Locate the cell with the specified text and output its (x, y) center coordinate. 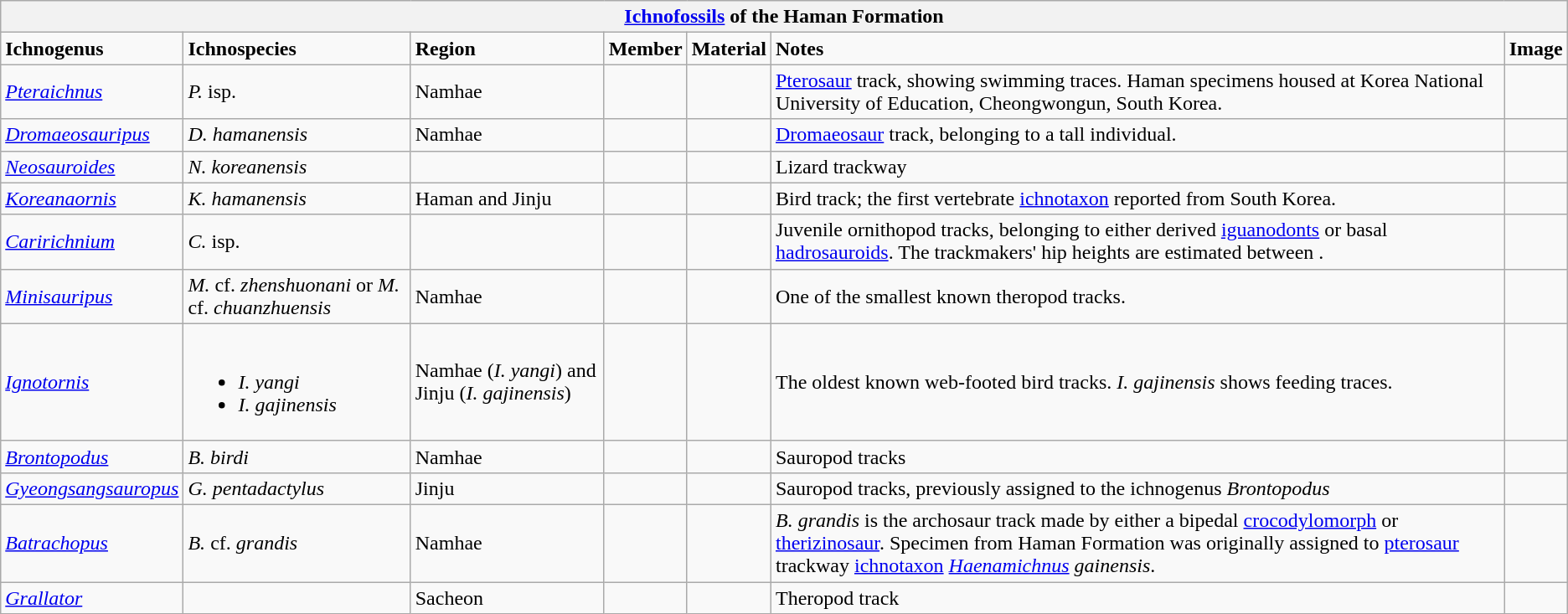
Ignotornis (92, 382)
Grallator (92, 597)
Jinju (508, 488)
Member (645, 49)
Minisauripus (92, 297)
K. hamanensis (297, 199)
C. isp. (297, 241)
Pteraichnus (92, 92)
P. isp. (297, 92)
Theropod track (1137, 597)
G. pentadactylus (297, 488)
Bird track; the first vertebrate ichnotaxon reported from South Korea. (1137, 199)
Ichnospecies (297, 49)
One of the smallest known theropod tracks. (1137, 297)
Sauropod tracks, previously assigned to the ichnogenus Brontopodus (1137, 488)
Haman and Jinju (508, 199)
Ichnofossils of the Haman Formation (784, 17)
Image (1536, 49)
Dromaeosaur track, belonging to a tall individual. (1137, 135)
B. birdi (297, 457)
Sauropod tracks (1137, 457)
Koreanaornis (92, 199)
I. yangiI. gajinensis (297, 382)
Pterosaur track, showing swimming traces. Haman specimens housed at Korea National University of Education, Cheongwongun, South Korea. (1137, 92)
Sacheon (508, 597)
Neosauroides (92, 167)
Lizard trackway (1137, 167)
Dromaeosauripus (92, 135)
M. cf. zhenshuonani or M. cf. chuanzhuensis (297, 297)
Brontopodus (92, 457)
B. cf. grandis (297, 543)
Ichnogenus (92, 49)
Gyeongsangsauropus (92, 488)
Namhae (I. yangi) and Jinju (I. gajinensis) (508, 382)
N. koreanensis (297, 167)
The oldest known web-footed bird tracks. I. gajinensis shows feeding traces. (1137, 382)
Juvenile ornithopod tracks, belonging to either derived iguanodonts or basal hadrosauroids. The trackmakers' hip heights are estimated between . (1137, 241)
Batrachopus (92, 543)
Material (729, 49)
D. hamanensis (297, 135)
Region (508, 49)
Notes (1137, 49)
Caririchnium (92, 241)
